Extract the [X, Y] coordinate from the center of the cell holding the provided text.  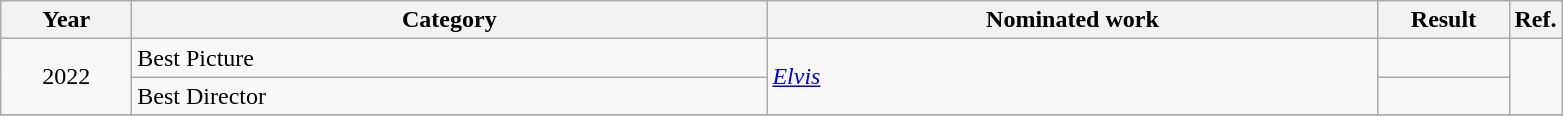
Best Director [450, 96]
Result [1444, 20]
Best Picture [450, 58]
Year [66, 20]
Elvis [1072, 77]
2022 [66, 77]
Category [450, 20]
Ref. [1536, 20]
Nominated work [1072, 20]
